Detect which cell encompasses the target text, then output its [x, y] center coordinate. 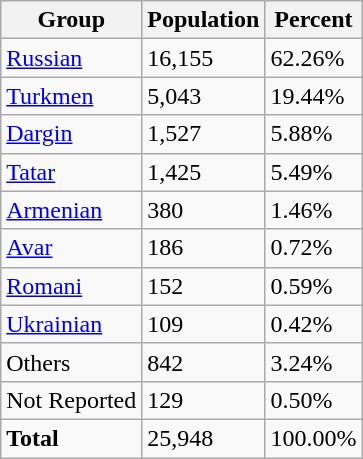
380 [204, 210]
19.44% [314, 96]
25,948 [204, 438]
186 [204, 248]
1,425 [204, 172]
1.46% [314, 210]
Tatar [72, 172]
5.88% [314, 134]
0.72% [314, 248]
Turkmen [72, 96]
152 [204, 286]
Total [72, 438]
Armenian [72, 210]
Russian [72, 58]
Others [72, 362]
62.26% [314, 58]
100.00% [314, 438]
Group [72, 20]
Dargin [72, 134]
Not Reported [72, 400]
Percent [314, 20]
1,527 [204, 134]
Ukrainian [72, 324]
Avar [72, 248]
0.42% [314, 324]
0.50% [314, 400]
842 [204, 362]
3.24% [314, 362]
16,155 [204, 58]
109 [204, 324]
Romani [72, 286]
129 [204, 400]
Population [204, 20]
0.59% [314, 286]
5.49% [314, 172]
5,043 [204, 96]
